Locate the cell with the specified text and output its [X, Y] center coordinate. 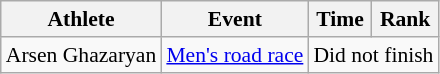
Athlete [82, 19]
Event [234, 19]
Rank [406, 19]
Arsen Ghazaryan [82, 55]
Men's road race [234, 55]
Did not finish [373, 55]
Time [340, 19]
